Pinpoint the cell where the given text exists, returning its (X, Y) midpoint coordinate. 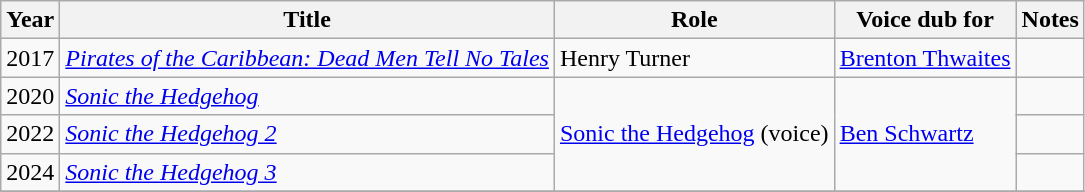
2017 (30, 58)
Pirates of the Caribbean: Dead Men Tell No Tales (308, 58)
Year (30, 20)
Sonic the Hedgehog 2 (308, 134)
Notes (1050, 20)
Brenton Thwaites (925, 58)
Sonic the Hedgehog 3 (308, 172)
Sonic the Hedgehog (308, 96)
2020 (30, 96)
2024 (30, 172)
Henry Turner (694, 58)
Ben Schwartz (925, 134)
Role (694, 20)
Sonic the Hedgehog (voice) (694, 134)
2022 (30, 134)
Title (308, 20)
Voice dub for (925, 20)
